Provide the [x, y] coordinate of the cell's center where the given text is located.  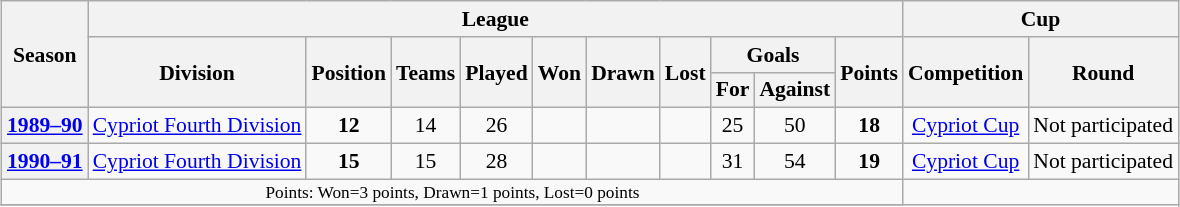
For [733, 90]
Cup [1040, 19]
1989–90 [45, 126]
Division [198, 72]
Points: Won=3 points, Drawn=1 points, Lost=0 points [452, 192]
31 [733, 162]
28 [496, 162]
Lost [686, 72]
54 [794, 162]
14 [426, 126]
Played [496, 72]
Position [348, 72]
Teams [426, 72]
1990–91 [45, 162]
Won [560, 72]
12 [348, 126]
26 [496, 126]
50 [794, 126]
Drawn [623, 72]
League [496, 19]
Round [1103, 72]
Points [869, 72]
19 [869, 162]
25 [733, 126]
Competition [966, 72]
Goals [774, 55]
18 [869, 126]
Against [794, 90]
Season [45, 54]
